Pinpoint the cell where the given text exists, returning its [X, Y] midpoint coordinate. 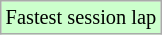
Fastest session lap [81, 17]
